Return (x, y) of the center of cell containing provided text 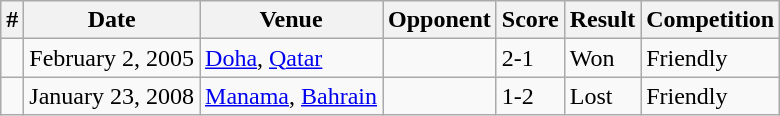
Venue (292, 20)
# (12, 20)
Lost (602, 96)
Opponent (440, 20)
Score (530, 20)
Manama, Bahrain (292, 96)
Result (602, 20)
Doha, Qatar (292, 58)
February 2, 2005 (112, 58)
Competition (710, 20)
Won (602, 58)
January 23, 2008 (112, 96)
Date (112, 20)
1-2 (530, 96)
2-1 (530, 58)
